Determine the (x, y) coordinate at the center of the cell enclosing the given text.  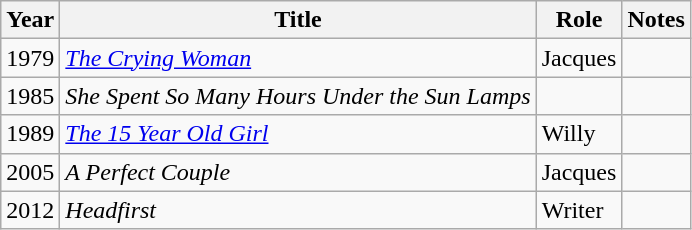
Writer (579, 210)
Year (30, 20)
2012 (30, 210)
The Crying Woman (298, 58)
Title (298, 20)
The 15 Year Old Girl (298, 134)
Headfirst (298, 210)
1985 (30, 96)
2005 (30, 172)
Willy (579, 134)
She Spent So Many Hours Under the Sun Lamps (298, 96)
A Perfect Couple (298, 172)
Notes (656, 20)
1989 (30, 134)
1979 (30, 58)
Role (579, 20)
